Locate the cell with the specified text and output its [x, y] center coordinate. 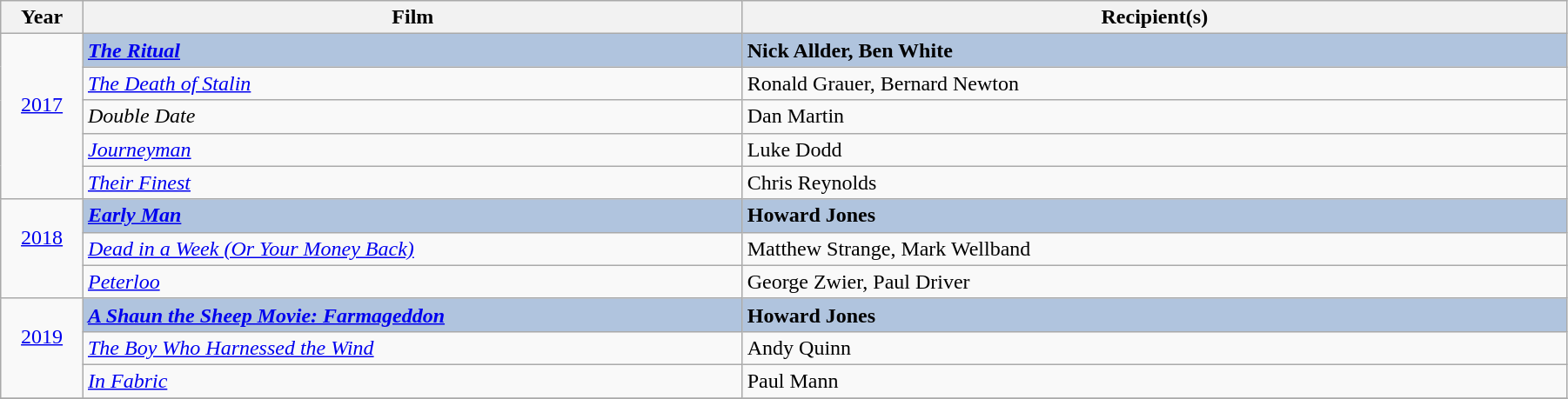
The Ritual [412, 50]
In Fabric [412, 381]
Chris Reynolds [1154, 183]
A Shaun the Sheep Movie: Farmageddon [412, 315]
Recipient(s) [1154, 17]
Dead in a Week (Or Your Money Back) [412, 249]
Dan Martin [1154, 116]
George Zwier, Paul Driver [1154, 282]
Double Date [412, 116]
Luke Dodd [1154, 150]
Early Man [412, 216]
Nick Allder, Ben White [1154, 50]
2017 [42, 116]
Journeyman [412, 150]
Matthew Strange, Mark Wellband [1154, 249]
Paul Mann [1154, 381]
Andy Quinn [1154, 348]
The Boy Who Harnessed the Wind [412, 348]
Their Finest [412, 183]
Peterloo [412, 282]
Film [412, 17]
2019 [42, 348]
The Death of Stalin [412, 83]
Year [42, 17]
2018 [42, 249]
Ronald Grauer, Bernard Newton [1154, 83]
